Return (x, y) of the center of cell containing provided text 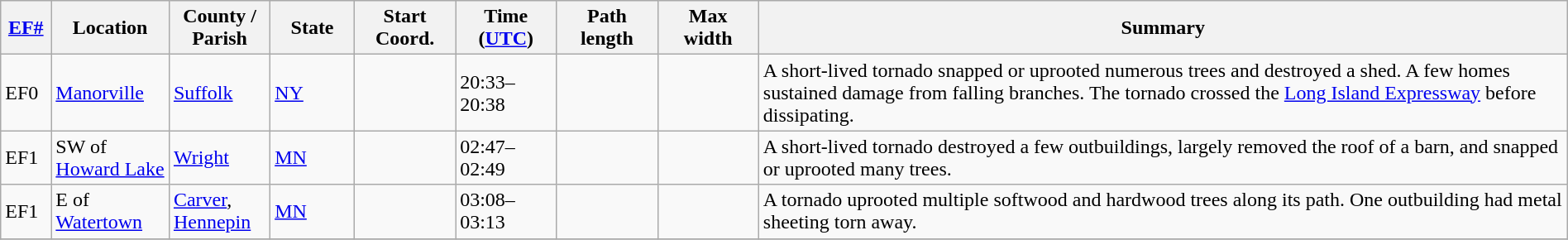
A short-lived tornado destroyed a few outbuildings, largely removed the roof of a barn, and snapped or uprooted many trees. (1163, 157)
E of Watertown (111, 212)
20:33–20:38 (506, 93)
Start Coord. (404, 28)
Location (111, 28)
County / Parish (219, 28)
EF# (26, 28)
SW of Howard Lake (111, 157)
Summary (1163, 28)
Wright (219, 157)
NY (313, 93)
State (313, 28)
03:08–03:13 (506, 212)
02:47–02:49 (506, 157)
Manorville (111, 93)
Time (UTC) (506, 28)
Carver, Hennepin (219, 212)
Max width (708, 28)
Path length (607, 28)
EF0 (26, 93)
Suffolk (219, 93)
A tornado uprooted multiple softwood and hardwood trees along its path. One outbuilding had metal sheeting torn away. (1163, 212)
